Provide the (x, y) coordinate of the cell's center where the given text is located.  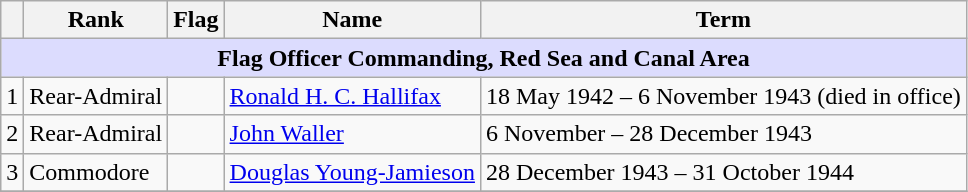
Commodore (96, 172)
2 (12, 134)
Flag (196, 20)
28 December 1943 – 31 October 1944 (723, 172)
18 May 1942 – 6 November 1943 (died in office) (723, 96)
3 (12, 172)
Name (352, 20)
Rank (96, 20)
1 (12, 96)
Flag Officer Commanding, Red Sea and Canal Area (484, 58)
John Waller (352, 134)
6 November – 28 December 1943 (723, 134)
Ronald H. C. Hallifax (352, 96)
Douglas Young-Jamieson (352, 172)
Term (723, 20)
